Scan for the cell matching the given text and deliver its [X, Y] coordinate at center. 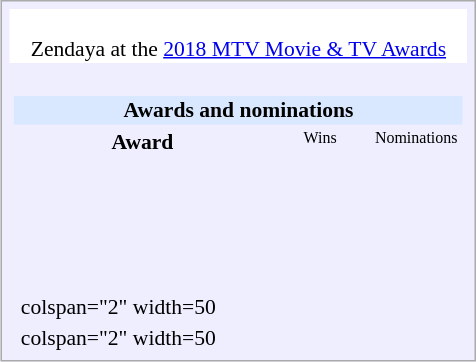
Awards and nominations Award Wins Nominations [239, 178]
Zendaya at the 2018 MTV Movie & TV Awards [239, 36]
Award [142, 141]
Awards and nominations [238, 110]
Wins [320, 141]
Nominations [416, 141]
